Find where the given text appears and provide that cell's center as [x, y] coordinate. 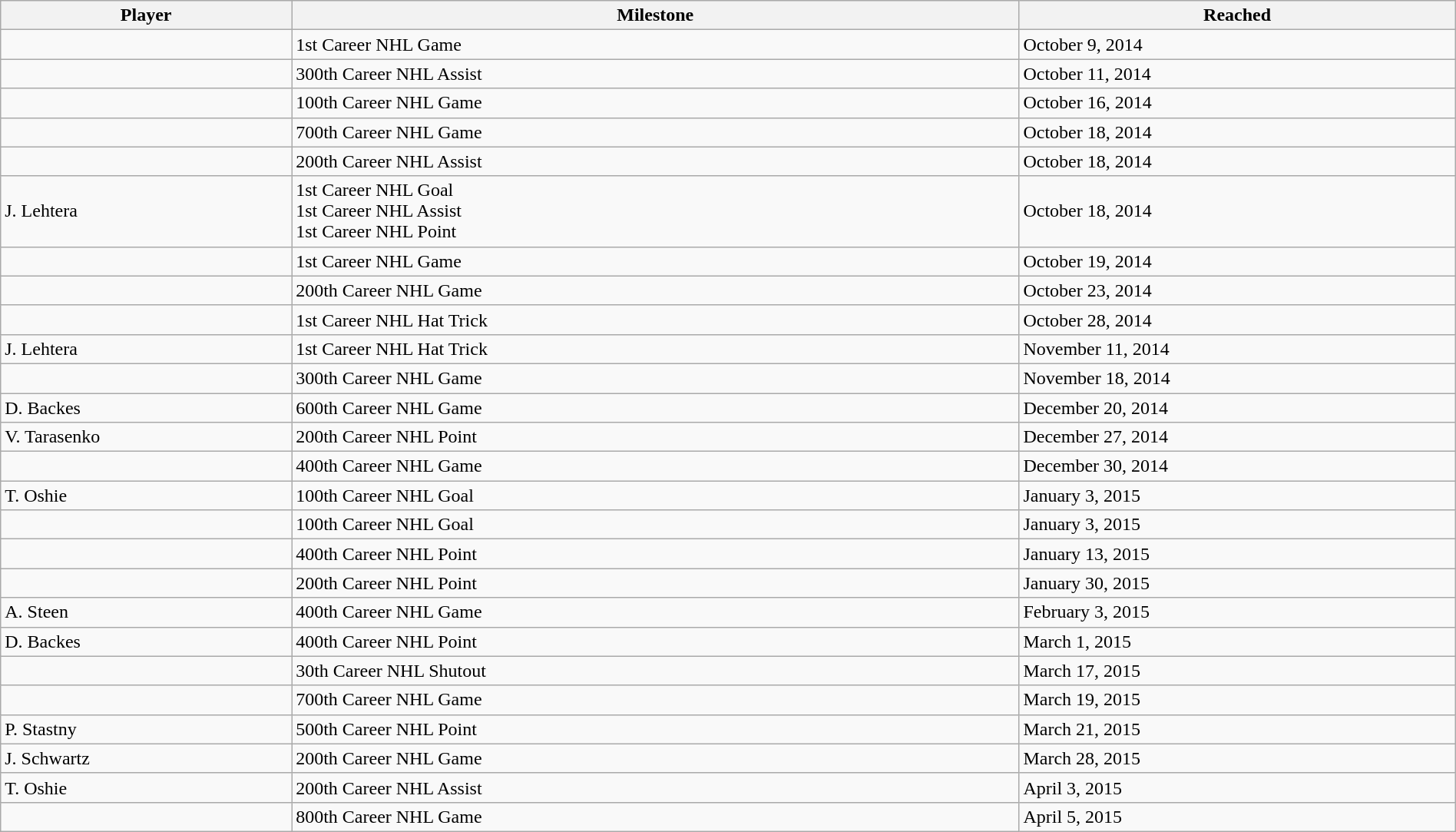
November 11, 2014 [1237, 349]
March 21, 2015 [1237, 729]
500th Career NHL Point [656, 729]
Milestone [656, 15]
Player [146, 15]
30th Career NHL Shutout [656, 671]
100th Career NHL Game [656, 103]
December 27, 2014 [1237, 437]
January 13, 2015 [1237, 554]
March 28, 2015 [1237, 758]
October 28, 2014 [1237, 320]
April 5, 2015 [1237, 817]
December 20, 2014 [1237, 408]
A. Steen [146, 612]
October 19, 2014 [1237, 261]
800th Career NHL Game [656, 817]
600th Career NHL Game [656, 408]
300th Career NHL Assist [656, 74]
November 18, 2014 [1237, 378]
October 23, 2014 [1237, 290]
October 16, 2014 [1237, 103]
December 30, 2014 [1237, 466]
V. Tarasenko [146, 437]
January 30, 2015 [1237, 583]
Reached [1237, 15]
April 3, 2015 [1237, 787]
March 17, 2015 [1237, 671]
J. Schwartz [146, 758]
October 9, 2014 [1237, 45]
P. Stastny [146, 729]
March 1, 2015 [1237, 641]
October 11, 2014 [1237, 74]
1st Career NHL Goal1st Career NHL Assist1st Career NHL Point [656, 211]
March 19, 2015 [1237, 700]
February 3, 2015 [1237, 612]
300th Career NHL Game [656, 378]
